Return [X, Y] of the center of cell containing provided text 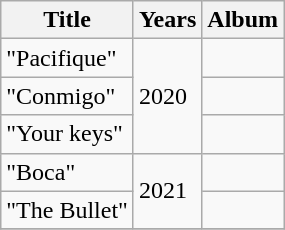
Album [243, 20]
"Your keys" [68, 134]
2020 [167, 96]
"Pacifique" [68, 58]
Years [167, 20]
"Boca" [68, 172]
2021 [167, 191]
"Conmigo" [68, 96]
Title [68, 20]
"The Bullet" [68, 210]
